Return [x, y] of the center of cell containing provided text 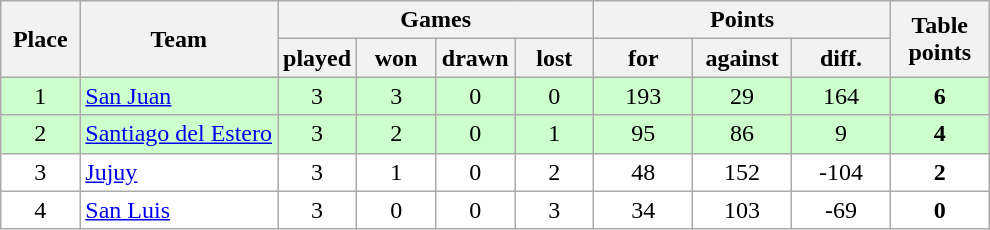
Place [40, 39]
Tablepoints [940, 39]
6 [940, 96]
103 [742, 210]
San Luis [179, 210]
Team [179, 39]
164 [842, 96]
played [318, 58]
won [396, 58]
for [644, 58]
152 [742, 172]
drawn [476, 58]
San Juan [179, 96]
-104 [842, 172]
193 [644, 96]
Games [436, 20]
9 [842, 134]
95 [644, 134]
Santiago del Estero [179, 134]
diff. [842, 58]
34 [644, 210]
29 [742, 96]
-69 [842, 210]
Jujuy [179, 172]
lost [554, 58]
48 [644, 172]
86 [742, 134]
Points [742, 20]
against [742, 58]
